Return the [X, Y] coordinate for the center point of the cell that contains the specified text.  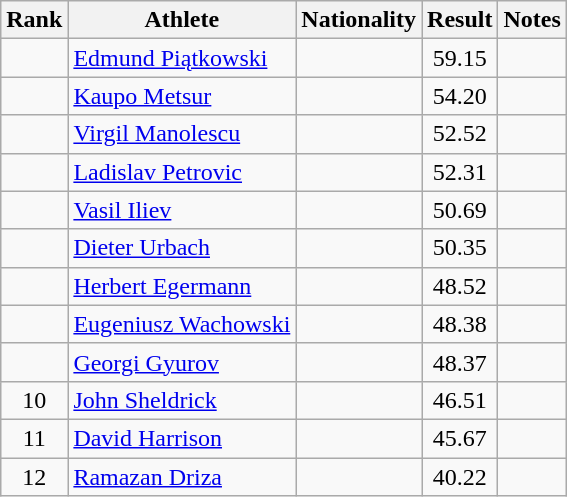
12 [34, 477]
52.52 [460, 134]
Notes [532, 20]
Edmund Piątkowski [182, 58]
50.35 [460, 248]
40.22 [460, 477]
Result [460, 20]
Ramazan Driza [182, 477]
59.15 [460, 58]
Herbert Egermann [182, 286]
45.67 [460, 438]
52.31 [460, 172]
John Sheldrick [182, 400]
48.37 [460, 362]
48.52 [460, 286]
Dieter Urbach [182, 248]
Virgil Manolescu [182, 134]
48.38 [460, 324]
David Harrison [182, 438]
Eugeniusz Wachowski [182, 324]
Nationality [359, 20]
50.69 [460, 210]
Athlete [182, 20]
Rank [34, 20]
Georgi Gyurov [182, 362]
Vasil Iliev [182, 210]
Ladislav Petrovic [182, 172]
10 [34, 400]
46.51 [460, 400]
54.20 [460, 96]
Kaupo Metsur [182, 96]
11 [34, 438]
